Detect which cell encompasses the target text, then output its (x, y) center coordinate. 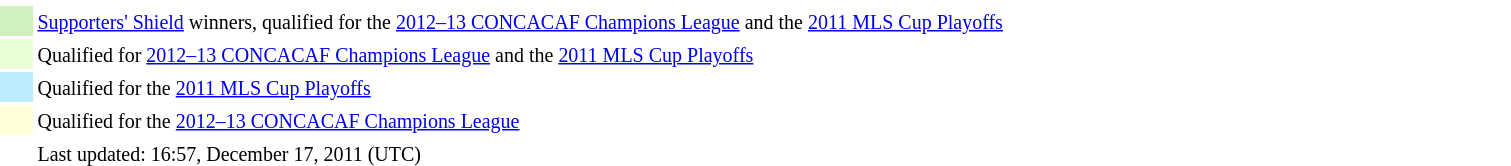
Supporters' Shield winners, qualified for the 2012–13 CONCACAF Champions League and the 2011 MLS Cup Playoffs (774, 21)
Qualified for the 2012–13 CONCACAF Champions League (774, 120)
Qualified for 2012–13 CONCACAF Champions League and the 2011 MLS Cup Playoffs (774, 54)
Qualified for the 2011 MLS Cup Playoffs (774, 87)
